Return the [x, y] coordinate for the center point of the cell that contains the specified text.  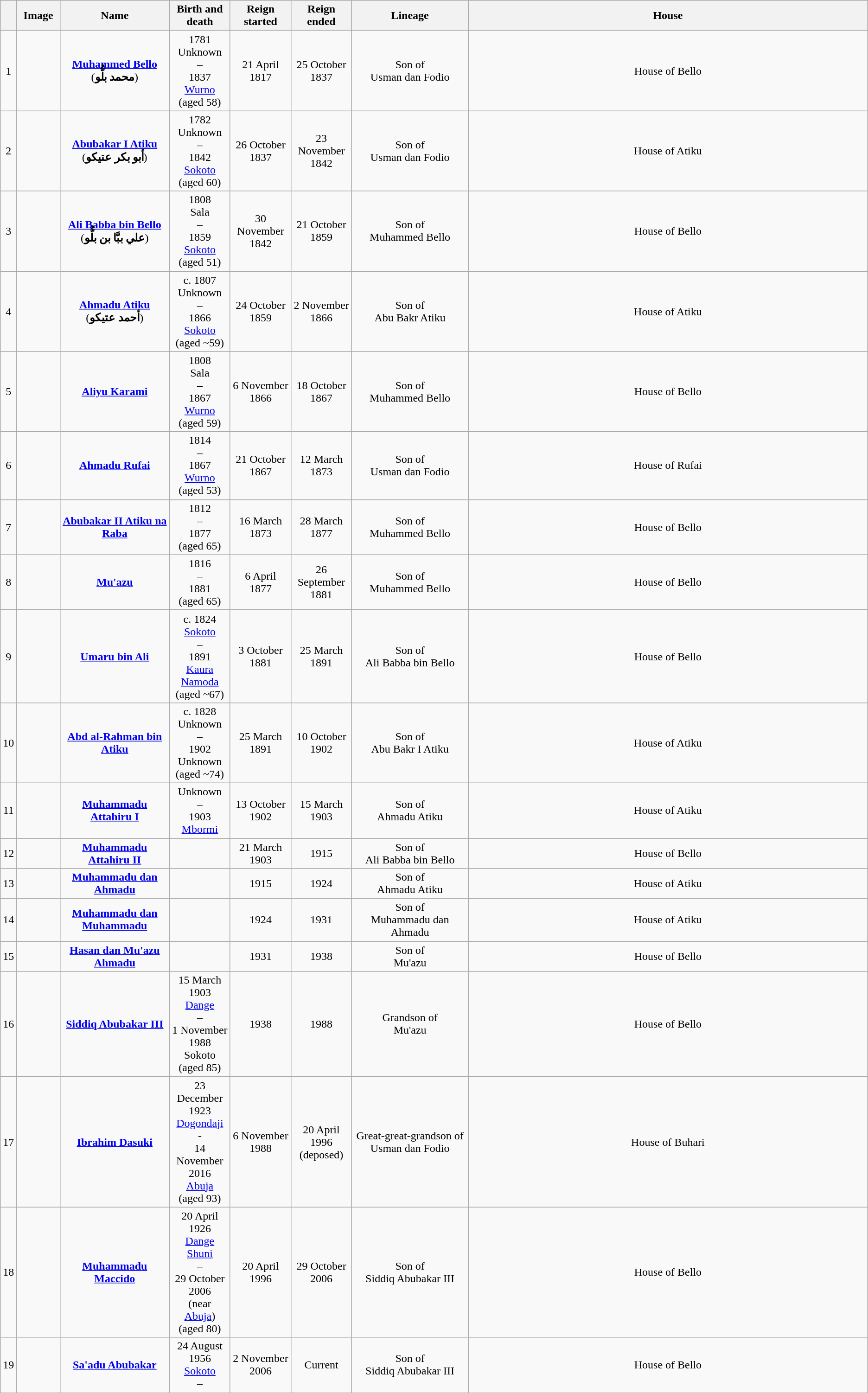
30 November 1842 [261, 231]
19 [8, 1365]
Son ofAbu Bakr Atiku [410, 312]
20 April 1996 (deposed) [322, 1142]
1808Sala–1859Sokoto(aged 51) [199, 231]
21 October 1867 [261, 466]
12 [8, 853]
18 [8, 1272]
6 November 1988 [261, 1142]
1782Unknown–1842Sokoto(aged 60) [199, 151]
23 December 1923Dogondaji-14 November 2016Abuja(aged 93) [199, 1142]
Muhammed Bello(محمد بلُّو) [115, 70]
9 [8, 656]
Ibrahim Dasuki [115, 1142]
c. 1828Unknown–1902Unknown(aged ~74) [199, 743]
Lineage [410, 16]
28 March 1877 [322, 527]
21 April 1817 [261, 70]
Muhammadu dan Muhammadu [115, 920]
c. 1807Unknown–1866Sokoto(aged ~59) [199, 312]
Abubakar I Atiku(أبو بكر عتيكو) [115, 151]
6 November 1866 [261, 391]
Muhammadu dan Ahmadu [115, 884]
24 October 1859 [261, 312]
2 [8, 151]
c. 1824Sokoto–1891Kaura Namoda(aged ~67) [199, 656]
Ali Babba bin Bello(علي ببَّا بن بلُّو) [115, 231]
7 [8, 527]
15 [8, 956]
Son ofAbu Bakr I Atiku [410, 743]
1808Sala–1867Wurno(aged 59) [199, 391]
House of Rufai [668, 466]
21 March 1903 [261, 853]
House of Buhari [668, 1142]
1988 [322, 1024]
Name [115, 16]
Abd al-Rahman bin Atiku [115, 743]
Sa'adu Abubakar [115, 1365]
8 [8, 582]
Hasan dan Mu'azu Ahmadu [115, 956]
18 October 1867 [322, 391]
11 [8, 811]
16 [8, 1024]
1781Unknown–1837Wurno(aged 58) [199, 70]
24 August 1956Sokoto– [199, 1365]
26 October 1837 [261, 151]
Muhammadu Maccido [115, 1272]
House [668, 16]
Current [322, 1365]
Muhammadu Attahiru I [115, 811]
17 [8, 1142]
2 November 2006 [261, 1365]
21 October 1859 [322, 231]
4 [8, 312]
Reign started [261, 16]
5 [8, 391]
3 October 1881 [261, 656]
14 [8, 920]
Umaru bin Ali [115, 656]
1812–1877(aged 65) [199, 527]
29 October 2006 [322, 1272]
Great-great-grandson ofUsman dan Fodio [410, 1142]
Abubakar II Atiku na Raba [115, 527]
15 March 1903Dange–1 November 1988Sokoto(aged 85) [199, 1024]
2 November 1866 [322, 312]
13 [8, 884]
15 March 1903 [322, 811]
Son ofMu'azu [410, 956]
Ahmadu Rufai [115, 466]
3 [8, 231]
20 April 1996 [261, 1272]
23 November 1842 [322, 151]
1816–1881(aged 65) [199, 582]
6 April 1877 [261, 582]
Image [38, 16]
16 March 1873 [261, 527]
26 September 1881 [322, 582]
1 [8, 70]
Grandson ofMu'azu [410, 1024]
Birth and death [199, 16]
10 October 1902 [322, 743]
12 March 1873 [322, 466]
Mu'azu [115, 582]
13 October 1902 [261, 811]
20 April 1926Dange Shuni–29 October 2006(near Abuja)(aged 80) [199, 1272]
1814–1867Wurno(aged 53) [199, 466]
Unknown–1903Mbormi [199, 811]
Siddiq Abubakar III [115, 1024]
Son ofMuhammadu dan Ahmadu [410, 920]
6 [8, 466]
10 [8, 743]
Ahmadu Atiku(أحمد عتيكو) [115, 312]
25 October 1837 [322, 70]
Aliyu Karami [115, 391]
Muhammadu Attahiru II [115, 853]
Reign ended [322, 16]
